Output the (X, Y) coordinate of the center of the cell containing the given text.  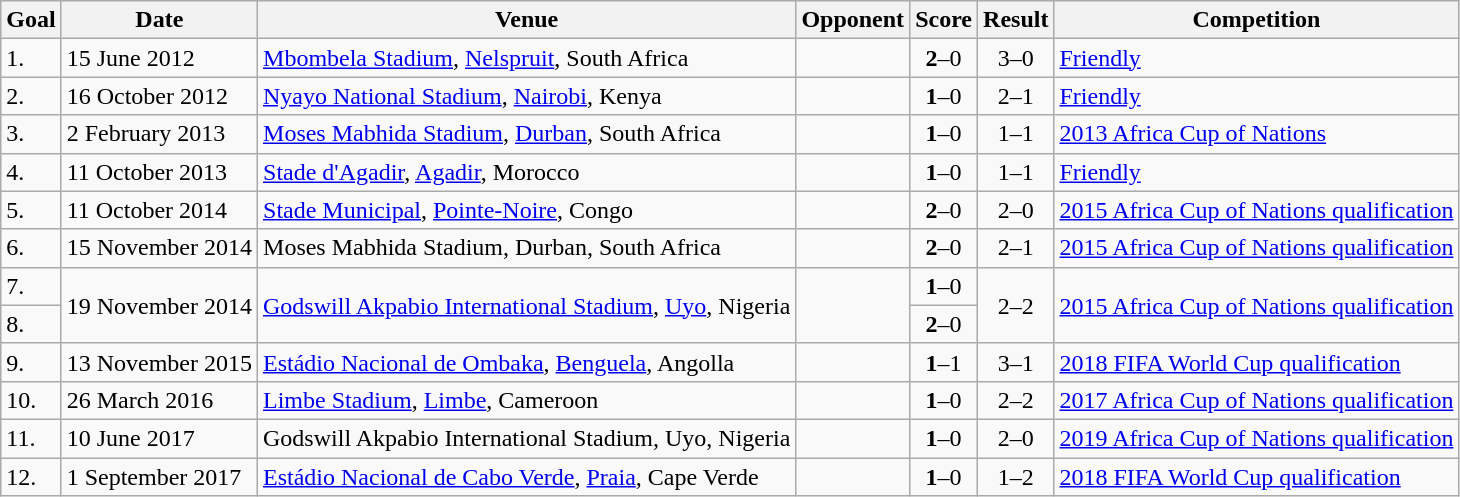
3–1 (1016, 362)
13 November 2015 (159, 362)
Stade d'Agadir, Agadir, Morocco (527, 172)
Limbe Stadium, Limbe, Cameroon (527, 400)
7. (31, 286)
15 June 2012 (159, 58)
4. (31, 172)
1 September 2017 (159, 477)
9. (31, 362)
2 February 2013 (159, 134)
Opponent (853, 20)
Date (159, 20)
8. (31, 324)
2019 Africa Cup of Nations qualification (1256, 438)
Stade Municipal, Pointe-Noire, Congo (527, 210)
26 March 2016 (159, 400)
2013 Africa Cup of Nations (1256, 134)
Goal (31, 20)
Result (1016, 20)
11. (31, 438)
11 October 2014 (159, 210)
3. (31, 134)
10. (31, 400)
Estádio Nacional de Ombaka, Benguela, Angolla (527, 362)
15 November 2014 (159, 248)
Nyayo National Stadium, Nairobi, Kenya (527, 96)
2. (31, 96)
Estádio Nacional de Cabo Verde, Praia, Cape Verde (527, 477)
5. (31, 210)
12. (31, 477)
3–0 (1016, 58)
Competition (1256, 20)
1. (31, 58)
Mbombela Stadium, Nelspruit, South Africa (527, 58)
Venue (527, 20)
11 October 2013 (159, 172)
2017 Africa Cup of Nations qualification (1256, 400)
19 November 2014 (159, 305)
6. (31, 248)
Score (944, 20)
16 October 2012 (159, 96)
1–2 (1016, 477)
10 June 2017 (159, 438)
